Identify which cell holds the provided text, then report its [x, y] central coordinate. 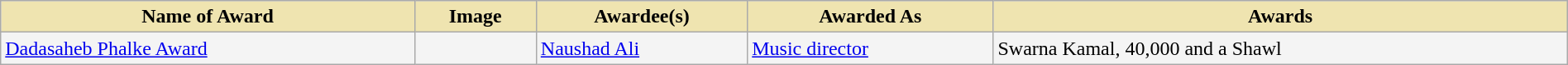
Music director [870, 48]
Awards [1280, 17]
Swarna Kamal, 40,000 and a Shawl [1280, 48]
Image [475, 17]
Awardee(s) [642, 17]
Awarded As [870, 17]
Dadasaheb Phalke Award [208, 48]
Naushad Ali [642, 48]
Name of Award [208, 17]
